Scan for the cell matching the given text and deliver its (X, Y) coordinate at center. 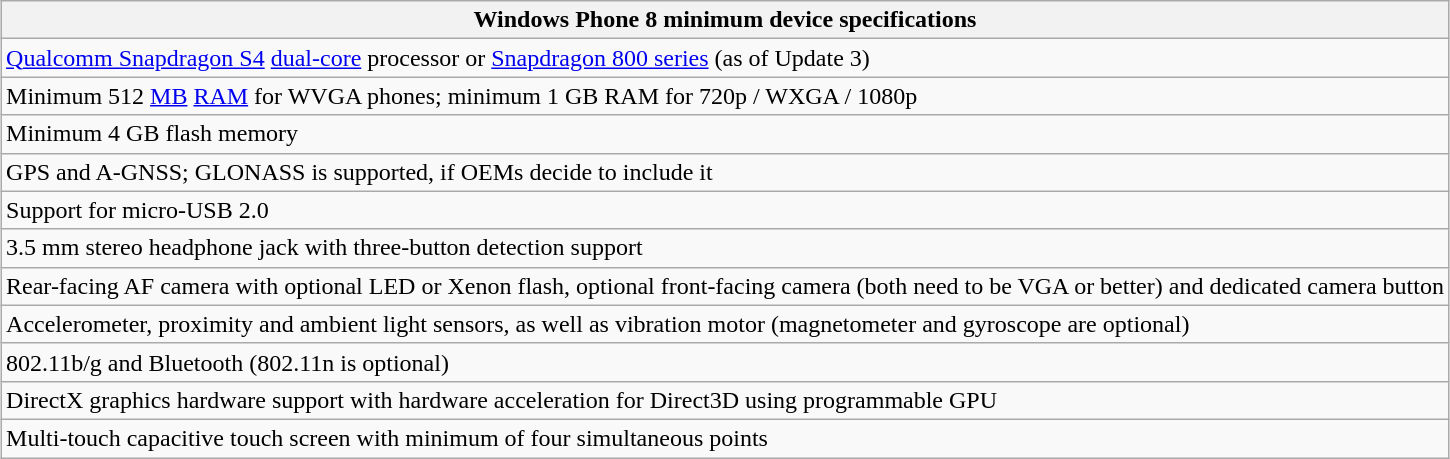
Accelerometer, proximity and ambient light sensors, as well as vibration motor (magnetometer and gyroscope are optional) (726, 324)
Minimum 512 MB RAM for WVGA phones; minimum 1 GB RAM for 720p / WXGA / 1080p (726, 96)
Windows Phone 8 minimum device specifications (726, 20)
802.11b/g and Bluetooth (802.11n is optional) (726, 362)
Qualcomm Snapdragon S4 dual-core processor or Snapdragon 800 series (as of Update 3) (726, 58)
Multi-touch capacitive touch screen with minimum of four simultaneous points (726, 438)
DirectX graphics hardware support with hardware acceleration for Direct3D using programmable GPU (726, 400)
Support for micro-USB 2.0 (726, 210)
3.5 mm stereo headphone jack with three-button detection support (726, 248)
Minimum 4 GB flash memory (726, 134)
GPS and A-GNSS; GLONASS is supported, if OEMs decide to include it (726, 172)
Rear-facing AF camera with optional LED or Xenon flash, optional front-facing camera (both need to be VGA or better) and dedicated camera button (726, 286)
